Identify which cell holds the provided text, then report its [X, Y] central coordinate. 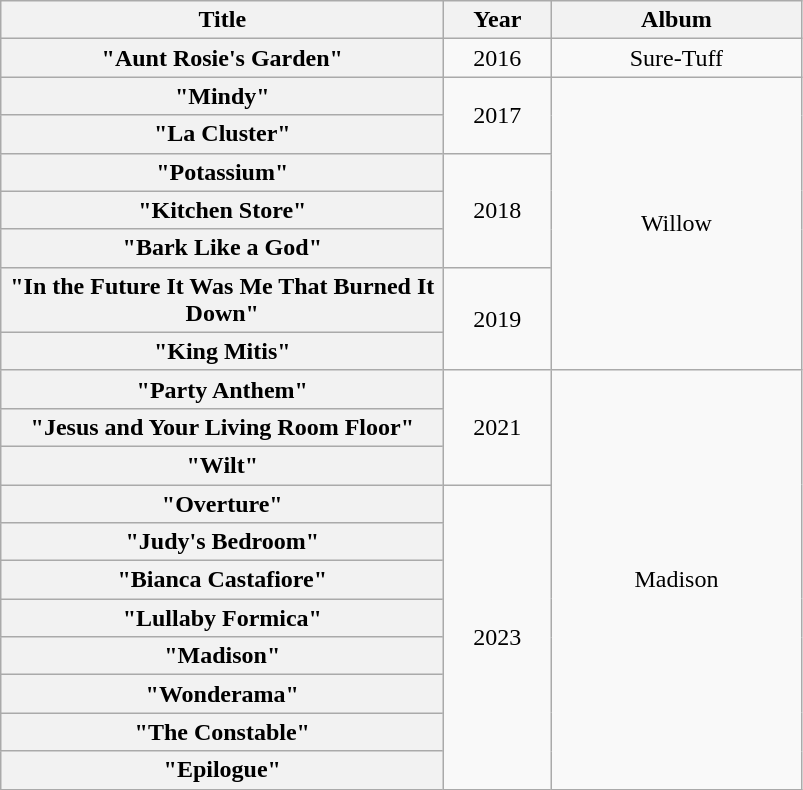
2019 [498, 318]
"Bianca Castafiore" [222, 580]
2017 [498, 115]
2018 [498, 210]
2023 [498, 636]
"La Cluster" [222, 134]
Madison [676, 580]
"Lullaby Formica" [222, 618]
"Jesus and Your Living Room Floor" [222, 427]
"Wilt" [222, 465]
2016 [498, 58]
"Judy's Bedroom" [222, 542]
Year [498, 20]
"In the Future It Was Me That Burned It Down" [222, 300]
"Party Anthem" [222, 389]
Willow [676, 224]
"Wonderama" [222, 694]
"Aunt Rosie's Garden" [222, 58]
"Madison" [222, 656]
Title [222, 20]
"Overture" [222, 503]
Sure-Tuff [676, 58]
Album [676, 20]
"King Mitis" [222, 351]
"The Constable" [222, 732]
"Kitchen Store" [222, 210]
2021 [498, 427]
"Potassium" [222, 172]
"Mindy" [222, 96]
"Bark Like a God" [222, 248]
"Epilogue" [222, 770]
